Pinpoint the cell where the given text exists, returning its [x, y] midpoint coordinate. 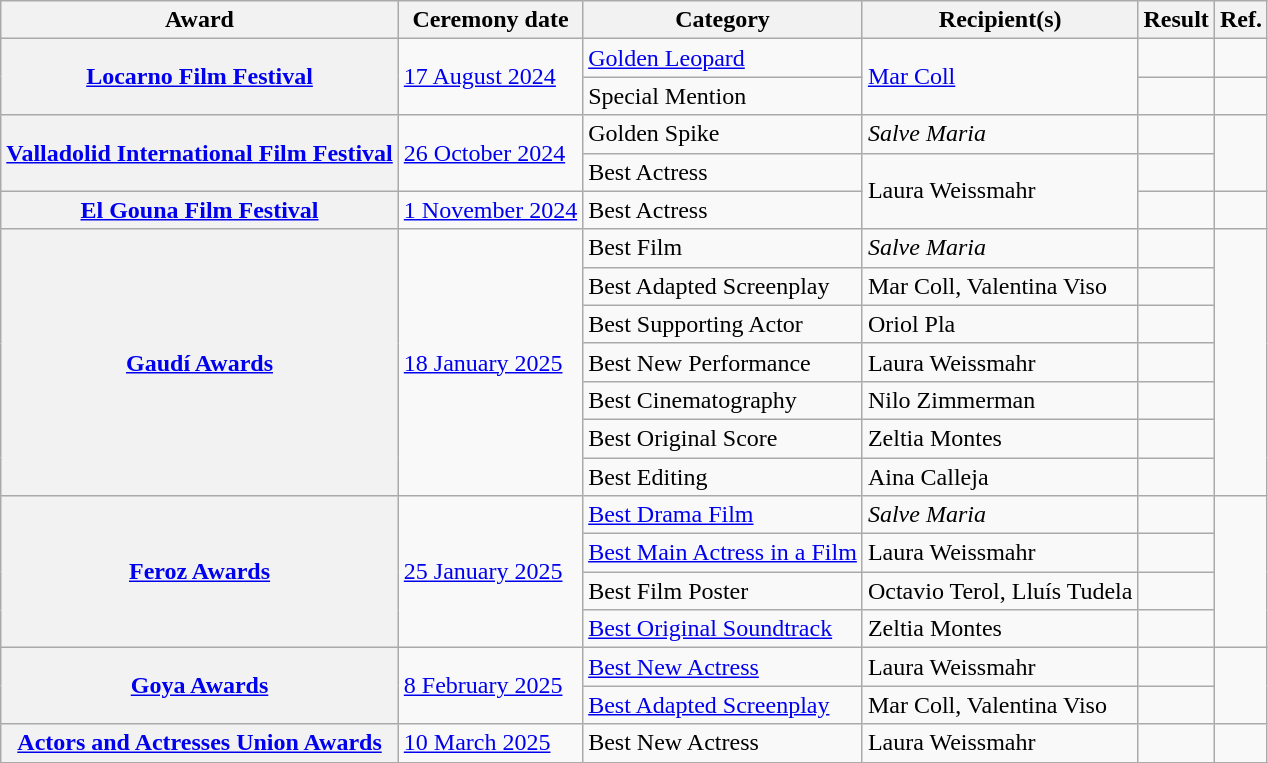
25 January 2025 [490, 572]
Valladolid International Film Festival [200, 153]
Golden Leopard [723, 58]
Best Film Poster [723, 591]
Best New Performance [723, 362]
Award [200, 20]
Gaudí Awards [200, 362]
Feroz Awards [200, 572]
El Gouna Film Festival [200, 210]
Nilo Zimmerman [1000, 400]
Best Film [723, 248]
8 February 2025 [490, 686]
Best Original Soundtrack [723, 629]
Ref. [1240, 20]
Actors and Actresses Union Awards [200, 743]
26 October 2024 [490, 153]
Best Editing [723, 477]
Best Original Score [723, 438]
1 November 2024 [490, 210]
Result [1176, 20]
Golden Spike [723, 134]
Ceremony date [490, 20]
Category [723, 20]
Special Mention [723, 96]
Locarno Film Festival [200, 77]
Aina Calleja [1000, 477]
Oriol Pla [1000, 324]
Best Main Actress in a Film [723, 553]
Best Cinematography [723, 400]
17 August 2024 [490, 77]
Goya Awards [200, 686]
Best Supporting Actor [723, 324]
Best Drama Film [723, 515]
Mar Coll [1000, 77]
18 January 2025 [490, 362]
Octavio Terol, Lluís Tudela [1000, 591]
10 March 2025 [490, 743]
Recipient(s) [1000, 20]
